Return [X, Y] of the center of cell containing provided text 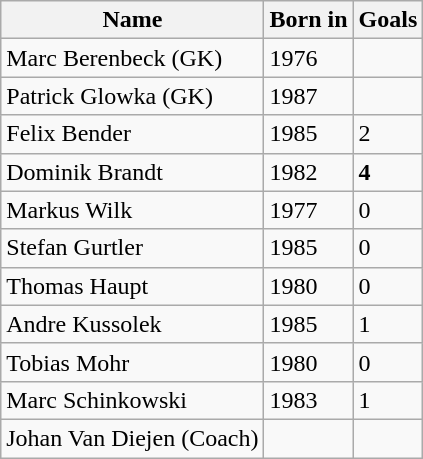
Felix Bender [132, 134]
1987 [308, 96]
2 [388, 134]
Andre Kussolek [132, 324]
Dominik Brandt [132, 172]
Born in [308, 20]
Tobias Mohr [132, 362]
Johan Van Diejen (Coach) [132, 438]
Thomas Haupt [132, 286]
Marc Berenbeck (GK) [132, 58]
Stefan Gurtler [132, 248]
Marc Schinkowski [132, 400]
Patrick Glowka (GK) [132, 96]
1983 [308, 400]
Name [132, 20]
1977 [308, 210]
Markus Wilk [132, 210]
1976 [308, 58]
1982 [308, 172]
4 [388, 172]
Goals [388, 20]
